Locate the cell with the specified text and output its [X, Y] center coordinate. 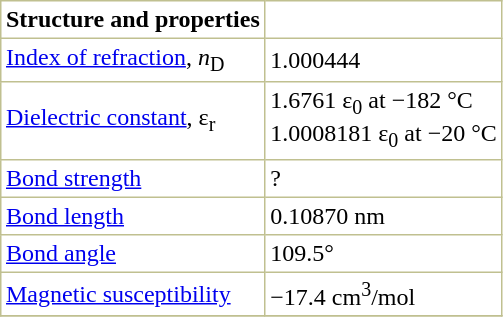
0.10870 nm [384, 216]
Magnetic susceptibility [133, 294]
Structure and properties [133, 20]
Dielectric constant, εr [133, 120]
? [384, 178]
−17.4 cm3/mol [384, 294]
Index of refraction, nD [133, 60]
Bond angle [133, 253]
1.000444 [384, 60]
109.5° [384, 253]
Bond length [133, 216]
1.6761 ε0 at −182 °C1.0008181 ε0 at −20 °C [384, 120]
Bond strength [133, 178]
